Pinpoint the cell where the given text exists, returning its [X, Y] midpoint coordinate. 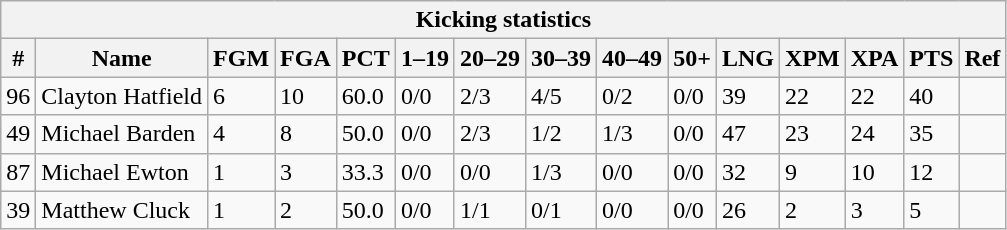
LNG [748, 58]
4 [242, 134]
1/1 [490, 210]
Kicking statistics [504, 20]
35 [932, 134]
26 [748, 210]
60.0 [366, 96]
12 [932, 172]
1/2 [560, 134]
0/2 [632, 96]
# [18, 58]
0/1 [560, 210]
PTS [932, 58]
47 [748, 134]
24 [874, 134]
87 [18, 172]
Name [122, 58]
4/5 [560, 96]
1–19 [424, 58]
FGA [306, 58]
Matthew Cluck [122, 210]
33.3 [366, 172]
50+ [692, 58]
XPM [812, 58]
9 [812, 172]
30–39 [560, 58]
Michael Ewton [122, 172]
23 [812, 134]
40 [932, 96]
49 [18, 134]
5 [932, 210]
PCT [366, 58]
8 [306, 134]
32 [748, 172]
Clayton Hatfield [122, 96]
Michael Barden [122, 134]
Ref [982, 58]
96 [18, 96]
6 [242, 96]
FGM [242, 58]
XPA [874, 58]
40–49 [632, 58]
20–29 [490, 58]
